Identify which cell holds the provided text, then report its (x, y) central coordinate. 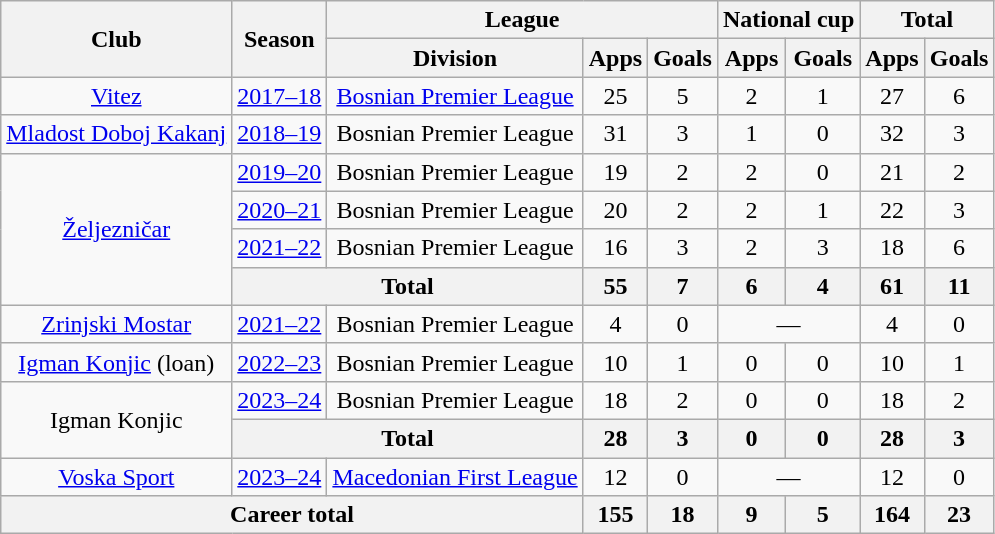
25 (615, 96)
Igman Konjic (116, 419)
2017–18 (280, 96)
Season (280, 39)
31 (615, 134)
Igman Konjic (loan) (116, 362)
League (522, 20)
Vitez (116, 96)
16 (615, 248)
164 (892, 515)
Career total (292, 515)
Mladost Doboj Kakanj (116, 134)
2022–23 (280, 362)
Voska Sport (116, 477)
Club (116, 39)
55 (615, 286)
Macedonian First League (455, 477)
7 (683, 286)
11 (959, 286)
61 (892, 286)
23 (959, 515)
9 (751, 515)
155 (615, 515)
22 (892, 210)
32 (892, 134)
19 (615, 172)
20 (615, 210)
Željezničar (116, 229)
2019–20 (280, 172)
2020–21 (280, 210)
27 (892, 96)
21 (892, 172)
National cup (788, 20)
Zrinjski Mostar (116, 324)
Division (455, 58)
2018–19 (280, 134)
